Detect which cell encompasses the target text, then output its [X, Y] center coordinate. 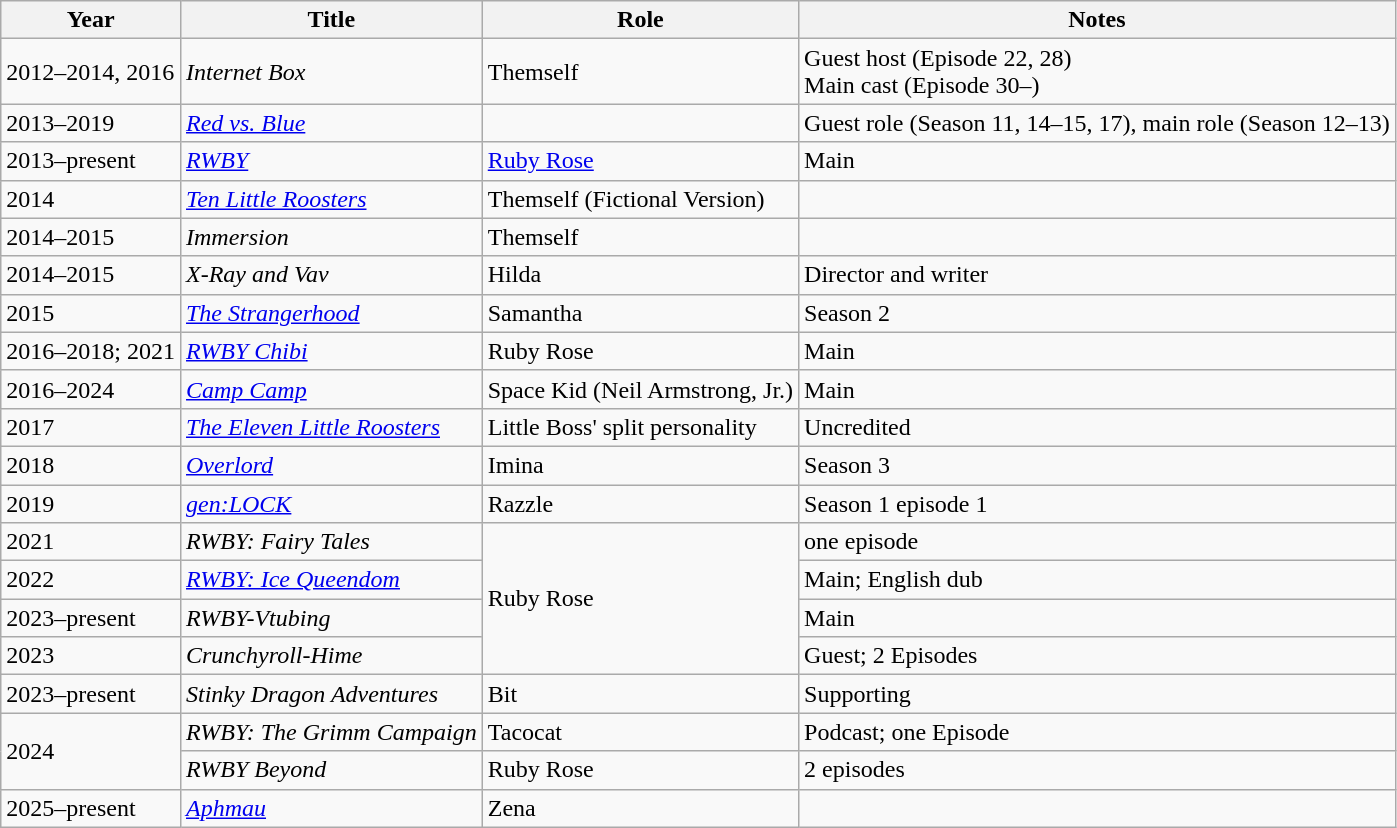
2018 [91, 465]
RWBY: Ice Queendom [331, 580]
2 episodes [1098, 770]
Red vs. Blue [331, 123]
Notes [1098, 20]
2016–2018; 2021 [91, 351]
Hilda [640, 275]
2013–present [91, 161]
Title [331, 20]
Guest role (Season 11, 14–15, 17), main role (Season 12–13) [1098, 123]
Season 3 [1098, 465]
Overlord [331, 465]
Imina [640, 465]
gen:LOCK [331, 503]
Aphmau [331, 808]
Director and writer [1098, 275]
Podcast; one Episode [1098, 732]
RWBY Beyond [331, 770]
RWBY Chibi [331, 351]
The Strangerhood [331, 313]
2019 [91, 503]
Season 2 [1098, 313]
Ten Little Roosters [331, 199]
Space Kid (Neil Armstrong, Jr.) [640, 389]
Immersion [331, 237]
2024 [91, 751]
Themself (Fictional Version) [640, 199]
Stinky Dragon Adventures [331, 694]
2022 [91, 580]
RWBY: Fairy Tales [331, 542]
RWBY: The Grimm Campaign [331, 732]
RWBY-Vtubing [331, 618]
Uncredited [1098, 427]
Supporting [1098, 694]
RWBY [331, 161]
X-Ray and Vav [331, 275]
Guest host (Episode 22, 28)Main cast (Episode 30–) [1098, 72]
2012–2014, 2016 [91, 72]
Main; English dub [1098, 580]
Role [640, 20]
2021 [91, 542]
Tacocat [640, 732]
Year [91, 20]
2023 [91, 656]
Samantha [640, 313]
2014 [91, 199]
2017 [91, 427]
Little Boss' split personality [640, 427]
2025–present [91, 808]
Bit [640, 694]
one episode [1098, 542]
The Eleven Little Roosters [331, 427]
Camp Camp [331, 389]
Zena [640, 808]
2015 [91, 313]
Razzle [640, 503]
2013–2019 [91, 123]
Internet Box [331, 72]
Season 1 episode 1 [1098, 503]
2016–2024 [91, 389]
Guest; 2 Episodes [1098, 656]
Crunchyroll-Hime [331, 656]
